Provide the [x, y] coordinate of the cell's center where the given text is located.  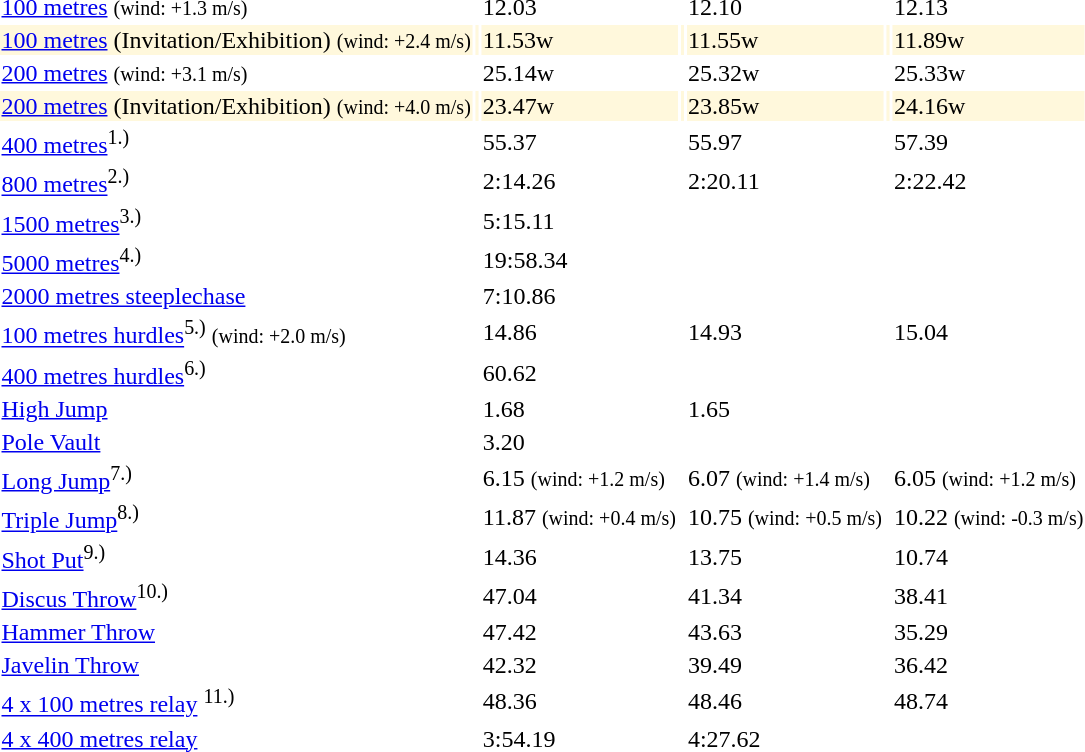
43.63 [784, 633]
1.68 [579, 409]
100 metres hurdles5.) (wind: +2.0 m/s) [236, 333]
11.55w [784, 40]
25.33w [988, 73]
38.41 [988, 596]
400 metres hurdles6.) [236, 372]
200 metres (wind: +3.1 m/s) [236, 73]
Long Jump7.) [236, 478]
10.75 (wind: +0.5 m/s) [784, 517]
19:58.34 [579, 260]
11.87 (wind: +0.4 m/s) [579, 517]
55.97 [784, 142]
23.85w [784, 106]
11.53w [579, 40]
High Jump [236, 409]
Discus Throw10.) [236, 596]
100 metres (Invitation/Exhibition) (wind: +2.4 m/s) [236, 40]
48.46 [784, 702]
48.36 [579, 702]
6.05 (wind: +1.2 m/s) [988, 478]
10.22 (wind: -0.3 m/s) [988, 517]
6.07 (wind: +1.4 m/s) [784, 478]
6.15 (wind: +1.2 m/s) [579, 478]
48.74 [988, 702]
11.89w [988, 40]
1500 metres3.) [236, 221]
200 metres (Invitation/Exhibition) (wind: +4.0 m/s) [236, 106]
47.04 [579, 596]
60.62 [579, 372]
13.75 [784, 557]
25.32w [784, 73]
14.86 [579, 333]
36.42 [988, 666]
15.04 [988, 333]
7:10.86 [579, 297]
800 metres2.) [236, 181]
10.74 [988, 557]
Hammer Throw [236, 633]
Pole Vault [236, 442]
2:22.42 [988, 181]
14.93 [784, 333]
14.36 [579, 557]
Shot Put9.) [236, 557]
25.14w [579, 73]
Javelin Throw [236, 666]
23.47w [579, 106]
57.39 [988, 142]
42.32 [579, 666]
47.42 [579, 633]
55.37 [579, 142]
41.34 [784, 596]
3.20 [579, 442]
400 metres1.) [236, 142]
5:15.11 [579, 221]
4 x 100 metres relay 11.) [236, 702]
5000 metres4.) [236, 260]
2000 metres steeplechase [236, 297]
2:20.11 [784, 181]
1.65 [784, 409]
35.29 [988, 633]
39.49 [784, 666]
Triple Jump8.) [236, 517]
24.16w [988, 106]
2:14.26 [579, 181]
